For the text-containing cell, return its midpoint in [X, Y] coordinate format. 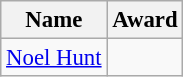
Name [54, 20]
Award [145, 20]
Noel Hunt [54, 58]
